Locate the cell with the specified text and output its [x, y] center coordinate. 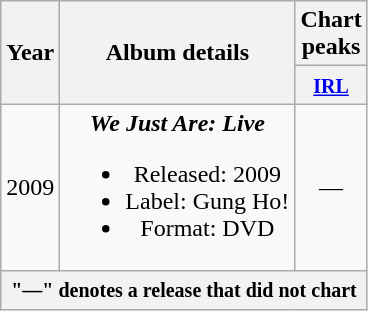
Album details [178, 52]
2009 [30, 188]
We Just Are: LiveReleased: 2009Label: Gung Ho!Format: DVD [178, 188]
Year [30, 52]
IRL [331, 85]
"—" denotes a release that did not chart [184, 290]
— [331, 188]
Chart peaks [331, 34]
